Return (X, Y) of the center of cell containing provided text 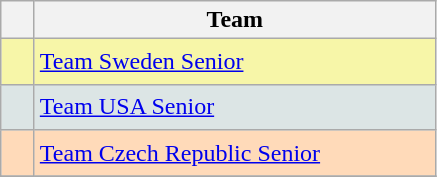
Team Czech Republic Senior (234, 153)
Team (234, 20)
Team USA Senior (234, 107)
Team Sweden Senior (234, 62)
